From the cell containing the given text, extract its center point as [x, y] coordinate. 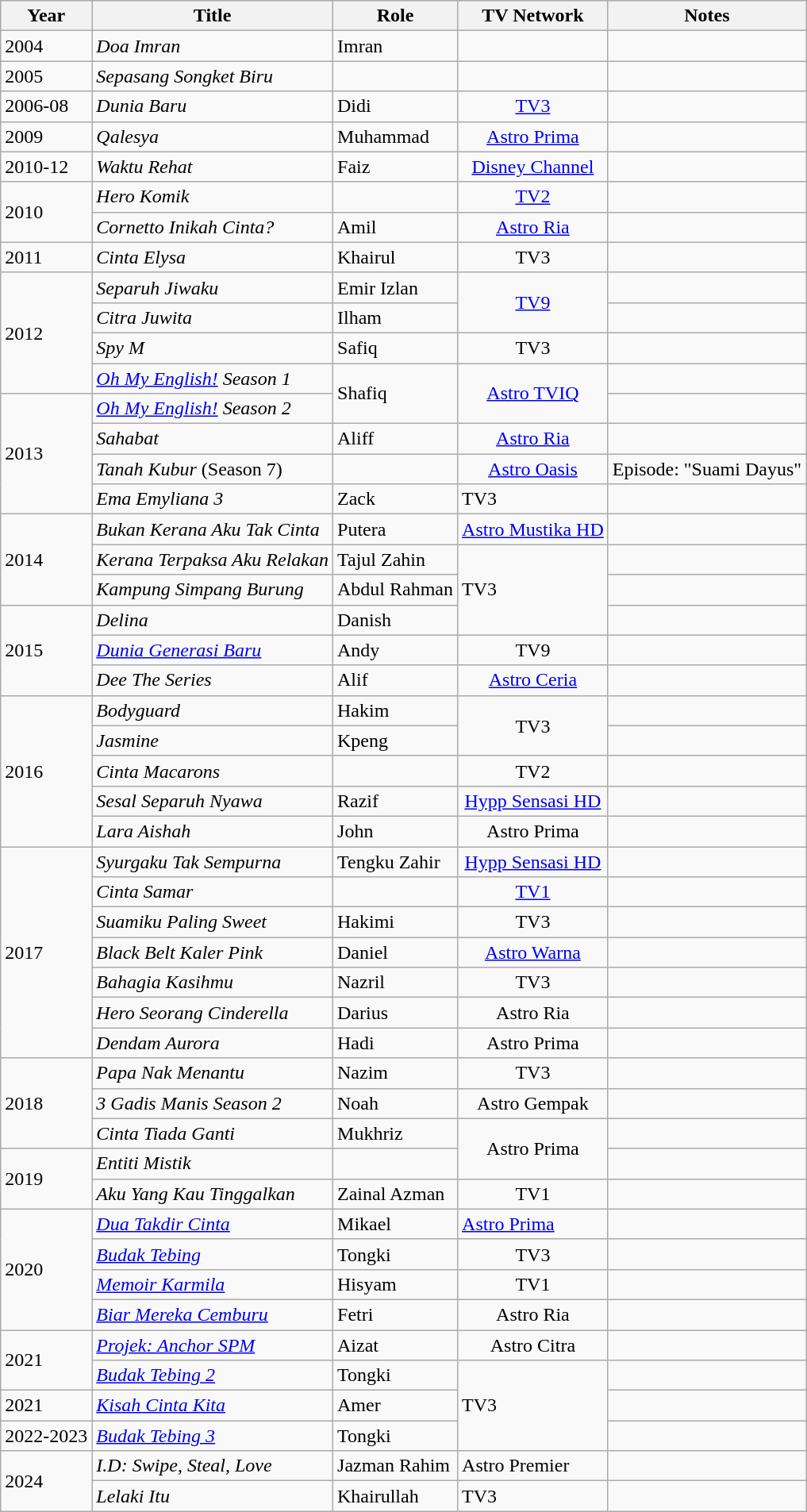
Khairullah [395, 1496]
Budak Tebing 2 [213, 1375]
Kisah Cinta Kita [213, 1406]
Shafiq [395, 394]
2010 [46, 212]
Title [213, 16]
Citra Juwita [213, 317]
Sesal Separuh Nyawa [213, 801]
Aizat [395, 1345]
Dua Takdir Cinta [213, 1224]
2006-08 [46, 106]
Bukan Kerana Aku Tak Cinta [213, 529]
Astro Citra [533, 1345]
Suamiku Paling Sweet [213, 922]
Dee The Series [213, 680]
Mikael [395, 1224]
Emir Izlan [395, 287]
2017 [46, 952]
Hisyam [395, 1284]
Jazman Rahim [395, 1466]
Ema Emyliana 3 [213, 499]
Astro Mustika HD [533, 529]
Doa Imran [213, 46]
2005 [46, 76]
2016 [46, 771]
Cinta Samar [213, 892]
Oh My English! Season 2 [213, 409]
Hero Komik [213, 197]
Year [46, 16]
Nazril [395, 983]
Imran [395, 46]
Astro Premier [533, 1466]
Budak Tebing 3 [213, 1436]
Noah [395, 1103]
Aku Yang Kau Tinggalkan [213, 1194]
TV Network [533, 16]
Episode: "Suami Dayus" [706, 469]
2015 [46, 650]
Danish [395, 620]
Dendam Aurora [213, 1043]
Kampung Simpang Burung [213, 590]
Khairul [395, 257]
2024 [46, 1481]
Cinta Tiada Ganti [213, 1133]
Bahagia Kasihmu [213, 983]
2022-2023 [46, 1436]
Hadi [395, 1043]
Jasmine [213, 741]
Mukhriz [395, 1133]
Astro Ceria [533, 680]
2012 [46, 333]
Astro Oasis [533, 469]
Dunia Baru [213, 106]
Aliff [395, 439]
Cinta Macarons [213, 771]
Memoir Karmila [213, 1284]
Hakimi [395, 922]
Lelaki Itu [213, 1496]
Sahabat [213, 439]
Tengku Zahir [395, 861]
Tanah Kubur (Season 7) [213, 469]
Andy [395, 650]
Cornetto Inikah Cinta? [213, 227]
Astro TVIQ [533, 394]
2011 [46, 257]
Faiz [395, 167]
2020 [46, 1269]
Kpeng [395, 741]
John [395, 831]
Notes [706, 16]
Kerana Terpaksa Aku Relakan [213, 560]
Alif [395, 680]
2010-12 [46, 167]
Disney Channel [533, 167]
Bodyguard [213, 710]
Didi [395, 106]
Projek: Anchor SPM [213, 1345]
Spy M [213, 348]
Fetri [395, 1314]
Zainal Azman [395, 1194]
Safiq [395, 348]
I.D: Swipe, Steal, Love [213, 1466]
Role [395, 16]
Daniel [395, 952]
Muhammad [395, 137]
Waktu Rehat [213, 167]
Darius [395, 1013]
Hakim [395, 710]
Amer [395, 1406]
Hero Seorang Cinderella [213, 1013]
2013 [46, 454]
Razif [395, 801]
2009 [46, 137]
3 Gadis Manis Season 2 [213, 1103]
Black Belt Kaler Pink [213, 952]
Astro Warna [533, 952]
Cinta Elysa [213, 257]
Dunia Generasi Baru [213, 650]
Delina [213, 620]
Qalesya [213, 137]
2019 [46, 1179]
Zack [395, 499]
Oh My English! Season 1 [213, 379]
Ilham [395, 317]
Putera [395, 529]
Budak Tebing [213, 1254]
Syurgaku Tak Sempurna [213, 861]
Abdul Rahman [395, 590]
2018 [46, 1103]
Nazim [395, 1073]
2004 [46, 46]
Tajul Zahin [395, 560]
Astro Gempak [533, 1103]
Amil [395, 227]
2014 [46, 560]
Sepasang Songket Biru [213, 76]
Entiti Mistik [213, 1164]
Papa Nak Menantu [213, 1073]
Separuh Jiwaku [213, 287]
Biar Mereka Cemburu [213, 1314]
Lara Aishah [213, 831]
